Return [X, Y] of the center of cell containing provided text 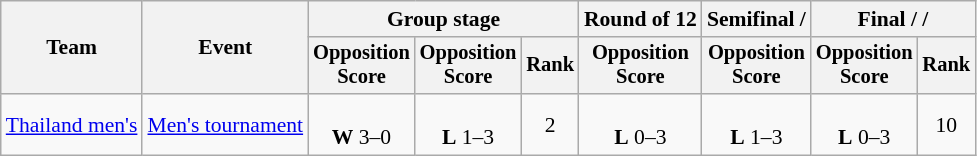
Final / / [893, 19]
Thailand men's [72, 124]
Group stage [444, 19]
Team [72, 48]
Men's tournament [225, 124]
W 3–0 [362, 124]
Event [225, 48]
Round of 12 [640, 19]
2 [550, 124]
Semifinal / [756, 19]
10 [946, 124]
